Identify which cell holds the provided text, then report its (X, Y) central coordinate. 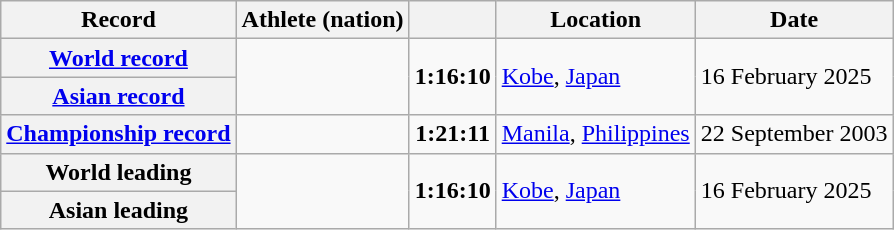
Date (794, 20)
Record (118, 20)
World leading (118, 172)
1:21:11 (452, 134)
Location (596, 20)
Asian leading (118, 210)
Athlete (nation) (322, 20)
Championship record (118, 134)
World record (118, 58)
Asian record (118, 96)
Manila, Philippines (596, 134)
22 September 2003 (794, 134)
